Identify which cell holds the provided text, then report its [x, y] central coordinate. 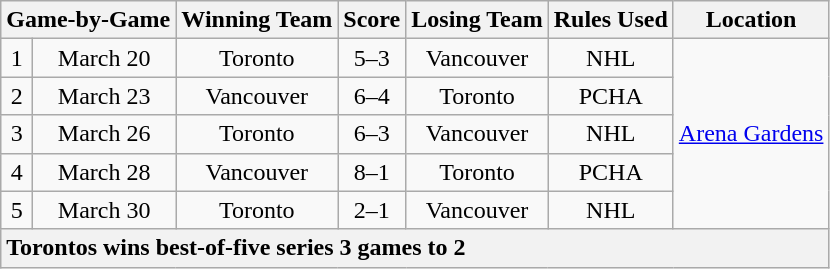
Winning Team [257, 20]
2–1 [372, 210]
March 26 [104, 134]
March 23 [104, 96]
Game-by-Game [88, 20]
6–4 [372, 96]
8–1 [372, 172]
5 [17, 210]
Losing Team [477, 20]
March 28 [104, 172]
1 [17, 58]
5–3 [372, 58]
Location [751, 20]
Arena Gardens [751, 134]
March 20 [104, 58]
4 [17, 172]
Score [372, 20]
2 [17, 96]
3 [17, 134]
Torontos wins best-of-five series 3 games to 2 [415, 248]
March 30 [104, 210]
Rules Used [610, 20]
6–3 [372, 134]
